Find where the given text appears and provide that cell's center as [x, y] coordinate. 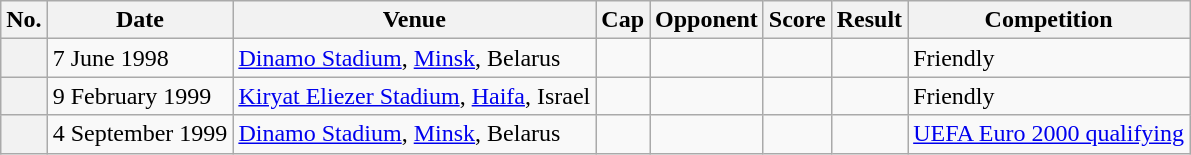
Date [140, 20]
UEFA Euro 2000 qualifying [1049, 134]
Kiryat Eliezer Stadium, Haifa, Israel [414, 96]
Score [797, 20]
4 September 1999 [140, 134]
Result [869, 20]
Competition [1049, 20]
Opponent [707, 20]
Venue [414, 20]
9 February 1999 [140, 96]
7 June 1998 [140, 58]
No. [24, 20]
Cap [623, 20]
